Locate the cell with the specified text and output its [x, y] center coordinate. 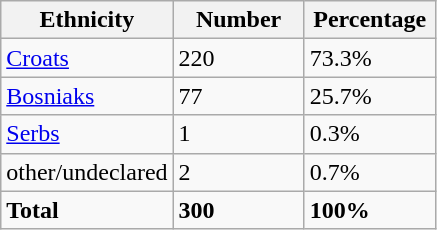
Serbs [87, 134]
77 [238, 96]
300 [238, 210]
0.3% [370, 134]
Bosniaks [87, 96]
Croats [87, 58]
25.7% [370, 96]
100% [370, 210]
Percentage [370, 20]
Total [87, 210]
1 [238, 134]
other/undeclared [87, 172]
Number [238, 20]
Ethnicity [87, 20]
0.7% [370, 172]
73.3% [370, 58]
2 [238, 172]
220 [238, 58]
